Provide the (X, Y) coordinate of the cell's center where the given text is located.  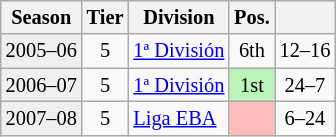
2006–07 (42, 85)
6–24 (306, 118)
2007–08 (42, 118)
12–16 (306, 51)
1st (252, 85)
24–7 (306, 85)
Liga EBA (178, 118)
Division (178, 17)
6th (252, 51)
Pos. (252, 17)
Tier (106, 17)
Season (42, 17)
2005–06 (42, 51)
